For the text-containing cell, return its midpoint in [X, Y] coordinate format. 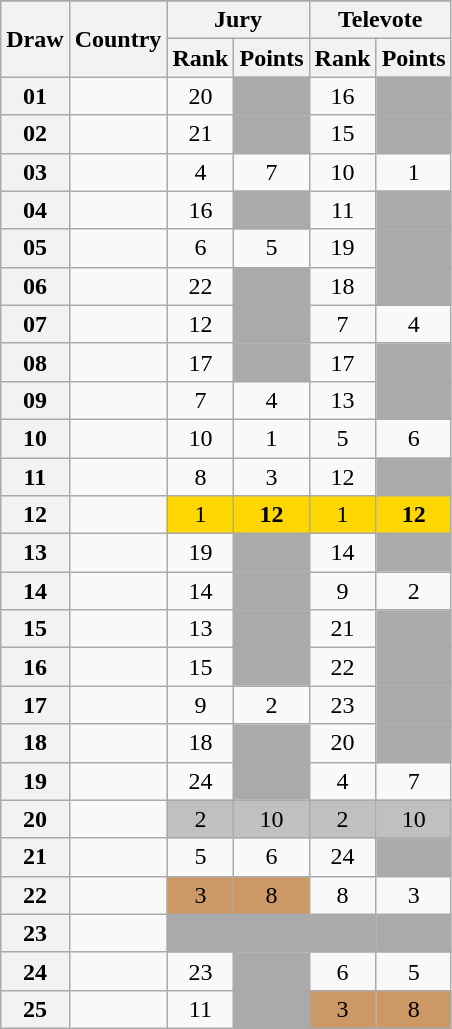
05 [35, 248]
04 [35, 210]
02 [35, 134]
01 [35, 96]
Country [118, 39]
03 [35, 172]
06 [35, 286]
Jury [238, 20]
Televote [380, 20]
09 [35, 400]
07 [35, 324]
Draw [35, 39]
08 [35, 362]
25 [35, 1009]
